Find where the given text appears and provide that cell's center as [x, y] coordinate. 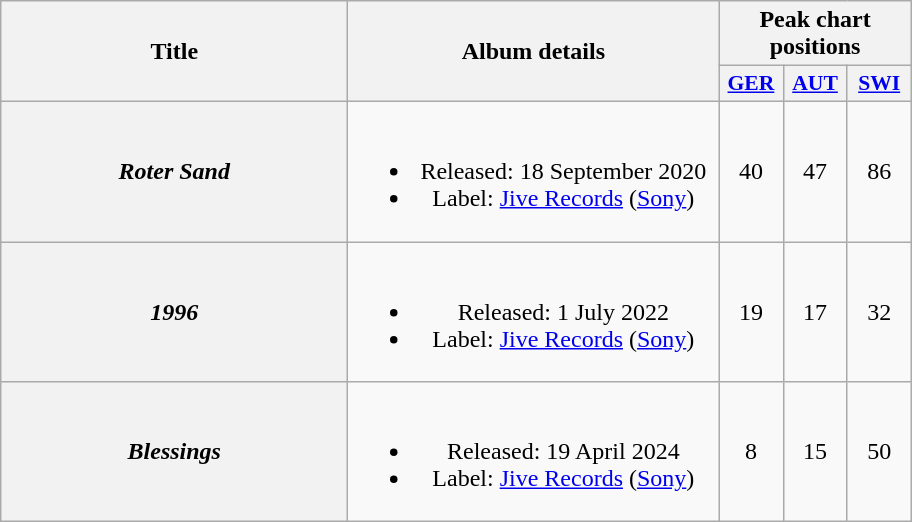
Peak chart positions [815, 34]
47 [815, 171]
Released: 1 July 2022Label: Jive Records (Sony) [534, 312]
19 [751, 312]
Released: 19 April 2024Label: Jive Records (Sony) [534, 452]
1996 [174, 312]
Blessings [174, 452]
17 [815, 312]
Album details [534, 52]
15 [815, 452]
50 [879, 452]
86 [879, 171]
Roter Sand [174, 171]
Released: 18 September 2020Label: Jive Records (Sony) [534, 171]
SWI [879, 84]
GER [751, 84]
Title [174, 52]
AUT [815, 84]
8 [751, 452]
32 [879, 312]
40 [751, 171]
